For the text-containing cell, return its midpoint in [x, y] coordinate format. 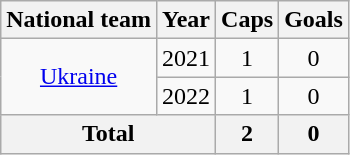
National team [79, 20]
Goals [314, 20]
2021 [186, 58]
Total [108, 134]
2022 [186, 96]
2 [248, 134]
Ukraine [79, 77]
Caps [248, 20]
Year [186, 20]
